Pinpoint the cell where the given text exists, returning its (x, y) midpoint coordinate. 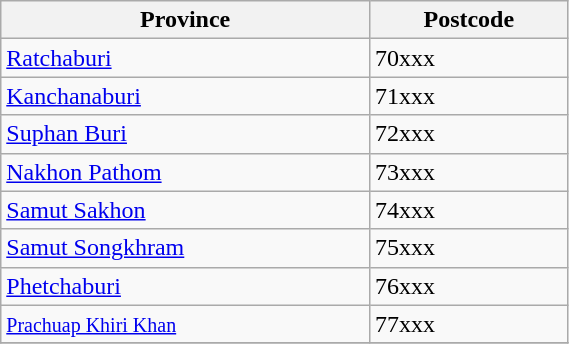
77xxx (469, 324)
76xxx (469, 286)
75xxx (469, 248)
71xxx (469, 96)
Nakhon Pathom (186, 172)
73xxx (469, 172)
74xxx (469, 210)
Kanchanaburi (186, 96)
Phetchaburi (186, 286)
70xxx (469, 58)
Samut Sakhon (186, 210)
Ratchaburi (186, 58)
72xxx (469, 134)
Prachuap Khiri Khan (186, 324)
Province (186, 20)
Suphan Buri (186, 134)
Samut Songkhram (186, 248)
Postcode (469, 20)
